Provide the [x, y] coordinate of the cell's center where the given text is located.  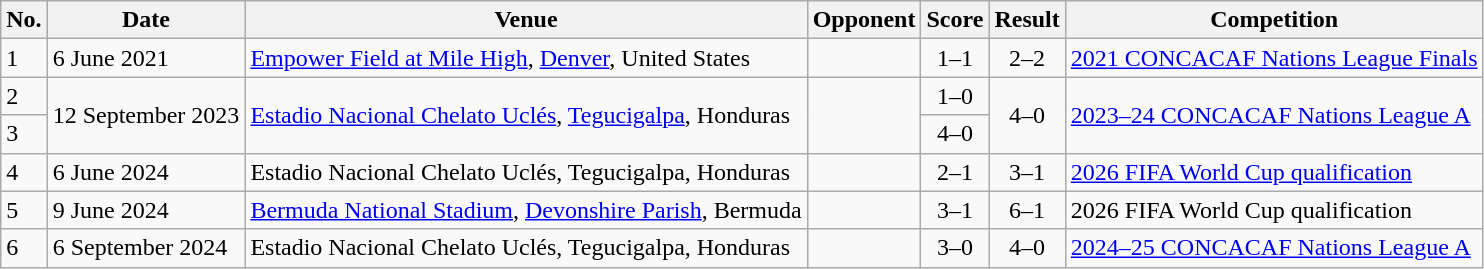
5 [24, 210]
9 June 2024 [146, 210]
3 [24, 134]
2–2 [1027, 58]
6 [24, 248]
4 [24, 172]
1 [24, 58]
6–1 [1027, 210]
1–0 [955, 96]
2023–24 CONCACAF Nations League A [1274, 115]
Bermuda National Stadium, Devonshire Parish, Bermuda [526, 210]
2–1 [955, 172]
Venue [526, 20]
2 [24, 96]
No. [24, 20]
Competition [1274, 20]
Date [146, 20]
6 June 2024 [146, 172]
Empower Field at Mile High, Denver, United States [526, 58]
Opponent [864, 20]
12 September 2023 [146, 115]
2024–25 CONCACAF Nations League A [1274, 248]
3–0 [955, 248]
Result [1027, 20]
Score [955, 20]
2021 CONCACAF Nations League Finals [1274, 58]
6 September 2024 [146, 248]
1–1 [955, 58]
6 June 2021 [146, 58]
